From the cell containing the given text, extract its center point as (x, y) coordinate. 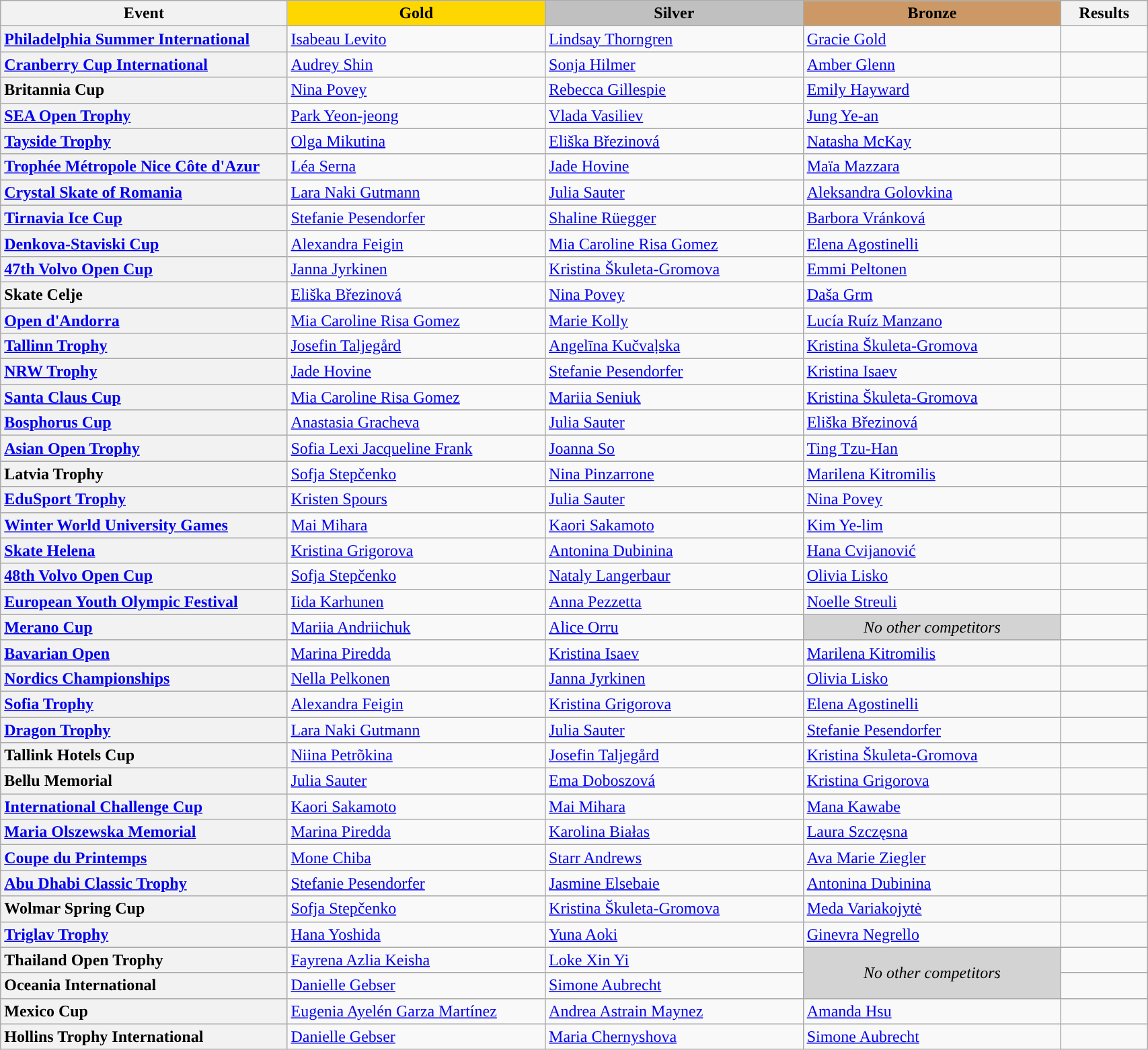
Silver (675, 13)
Bavarian Open (144, 653)
Hollins Trophy International (144, 1037)
Gold (416, 13)
NRW Trophy (144, 372)
Rebecca Gillespie (675, 90)
Sofia Lexi Jacqueline Frank (416, 448)
Starr Andrews (675, 858)
Kristen Spours (416, 499)
Ema Doboszová (675, 781)
Andrea Astrain Maynez (675, 1011)
Eugenia Ayelén Garza Martínez (416, 1011)
Crystal Skate of Romania (144, 192)
Loke Xin Yi (675, 960)
Lucía Ruíz Manzano (932, 321)
Maïa Mazzara (932, 167)
Triglav Trophy (144, 934)
Maria Chernyshova (675, 1037)
Tayside Trophy (144, 141)
Dragon Trophy (144, 729)
Iida Karhunen (416, 602)
Bosphorus Cup (144, 423)
Marie Kolly (675, 321)
Results (1104, 13)
48th Volvo Open Cup (144, 576)
Trophée Métropole Nice Côte d'Azur (144, 167)
Vlada Vasiliev (675, 116)
Natasha McKay (932, 141)
Jung Ye-an (932, 116)
Hana Cvijanović (932, 551)
Britannia Cup (144, 90)
Thailand Open Trophy (144, 960)
Bronze (932, 13)
Event (144, 13)
Audrey Shin (416, 65)
EduSport Trophy (144, 499)
Anastasia Gracheva (416, 423)
Coupe du Printemps (144, 858)
Mariia Andriichuk (416, 627)
Noelle Streuli (932, 602)
Hana Yoshida (416, 934)
Emily Hayward (932, 90)
SEA Open Trophy (144, 116)
Open d'Andorra (144, 321)
Kim Ye-lim (932, 525)
Laura Szczęsna (932, 832)
Cranberry Cup International (144, 65)
Niina Petrõkina (416, 756)
Tirnavia Ice Cup (144, 218)
Lindsay Thorngren (675, 39)
Yuna Aoki (675, 934)
Latvia Trophy (144, 474)
Amanda Hsu (932, 1011)
Skate Celje (144, 294)
Anna Pezzetta (675, 602)
Nataly Langerbaur (675, 576)
Mone Chiba (416, 858)
Aleksandra Golovkina (932, 192)
Wolmar Spring Cup (144, 909)
Mexico Cup (144, 1011)
Santa Claus Cup (144, 397)
Philadelphia Summer International (144, 39)
Olga Mikutina (416, 141)
Nordics Championships (144, 678)
Karolina Białas (675, 832)
Oceania International (144, 985)
Abu Dhabi Classic Trophy (144, 883)
Maria Olszewska Memorial (144, 832)
Amber Glenn (932, 65)
47th Volvo Open Cup (144, 269)
Ava Marie Ziegler (932, 858)
Fayrena Azlia Keisha (416, 960)
Asian Open Trophy (144, 448)
Merano Cup (144, 627)
Park Yeon-jeong (416, 116)
Tallinn Trophy (144, 346)
International Challenge Cup (144, 807)
Sofia Trophy (144, 704)
Bellu Memorial (144, 781)
Gracie Gold (932, 39)
Denkova-Staviski Cup (144, 243)
Emmi Peltonen (932, 269)
Shaline Rüegger (675, 218)
Skate Helena (144, 551)
Angelīna Kučvaļska (675, 346)
Léa Serna (416, 167)
Sonja Hilmer (675, 65)
Alice Orru (675, 627)
Winter World University Games (144, 525)
Barbora Vránková (932, 218)
European Youth Olympic Festival (144, 602)
Joanna So (675, 448)
Mariia Seniuk (675, 397)
Ginevra Negrello (932, 934)
Tallink Hotels Cup (144, 756)
Nina Pinzarrone (675, 474)
Nella Pelkonen (416, 678)
Jasmine Elsebaie (675, 883)
Isabeau Levito (416, 39)
Mana Kawabe (932, 807)
Daša Grm (932, 294)
Ting Tzu-Han (932, 448)
Meda Variakojytė (932, 909)
